Return (x, y) of the center of cell containing provided text 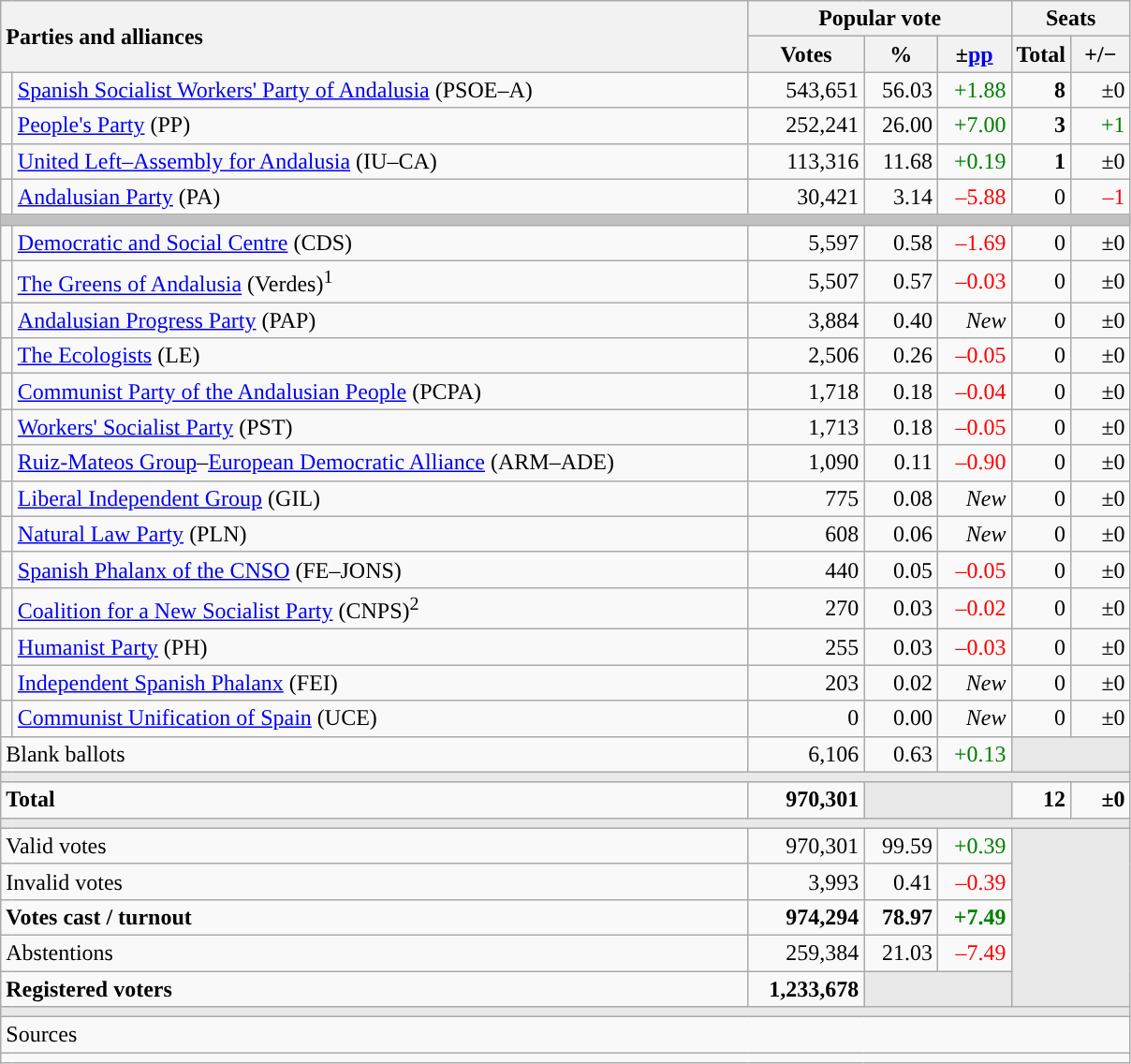
Workers' Socialist Party (PST) (380, 427)
–7.49 (974, 953)
0.08 (901, 498)
56.03 (901, 90)
255 (806, 647)
+0.39 (974, 846)
Blank ballots (375, 754)
Andalusian Progress Party (PAP) (380, 320)
0.63 (901, 754)
0.05 (901, 569)
+7.49 (974, 917)
203 (806, 683)
Coalition for a New Socialist Party (CNPS)2 (380, 609)
0.41 (901, 881)
Votes cast / turnout (375, 917)
0.02 (901, 683)
Valid votes (375, 846)
+1.88 (974, 90)
5,597 (806, 243)
+0.19 (974, 161)
113,316 (806, 161)
–0.39 (974, 881)
0.58 (901, 243)
1,718 (806, 392)
3 (1041, 126)
Communist Party of the Andalusian People (PCPA) (380, 392)
United Left–Assembly for Andalusia (IU–CA) (380, 161)
+7.00 (974, 126)
0.57 (901, 281)
–0.90 (974, 463)
The Greens of Andalusia (Verdes)1 (380, 281)
Communist Unification of Spain (UCE) (380, 718)
21.03 (901, 953)
440 (806, 569)
1,090 (806, 463)
The Ecologists (LE) (380, 356)
974,294 (806, 917)
Popular vote (880, 19)
People's Party (PP) (380, 126)
Spanish Socialist Workers' Party of Andalusia (PSOE–A) (380, 90)
270 (806, 609)
78.97 (901, 917)
Spanish Phalanx of the CNSO (FE–JONS) (380, 569)
5,507 (806, 281)
Liberal Independent Group (GIL) (380, 498)
0.06 (901, 534)
+0.13 (974, 754)
+/− (1101, 54)
1,713 (806, 427)
3,993 (806, 881)
0.00 (901, 718)
Sources (565, 1035)
–1 (1101, 197)
6,106 (806, 754)
775 (806, 498)
0.11 (901, 463)
2,506 (806, 356)
3.14 (901, 197)
3,884 (806, 320)
608 (806, 534)
8 (1041, 90)
Humanist Party (PH) (380, 647)
0.26 (901, 356)
–1.69 (974, 243)
Independent Spanish Phalanx (FEI) (380, 683)
+1 (1101, 126)
12 (1041, 800)
Abstentions (375, 953)
1 (1041, 161)
30,421 (806, 197)
99.59 (901, 846)
±pp (974, 54)
–5.88 (974, 197)
1,233,678 (806, 989)
Votes (806, 54)
543,651 (806, 90)
Registered voters (375, 989)
Andalusian Party (PA) (380, 197)
11.68 (901, 161)
Natural Law Party (PLN) (380, 534)
–0.04 (974, 392)
% (901, 54)
0.40 (901, 320)
Invalid votes (375, 881)
259,384 (806, 953)
Democratic and Social Centre (CDS) (380, 243)
Seats (1071, 19)
–0.02 (974, 609)
26.00 (901, 126)
252,241 (806, 126)
Parties and alliances (375, 37)
Ruiz-Mateos Group–European Democratic Alliance (ARM–ADE) (380, 463)
